Return (x, y) of the center of cell containing provided text 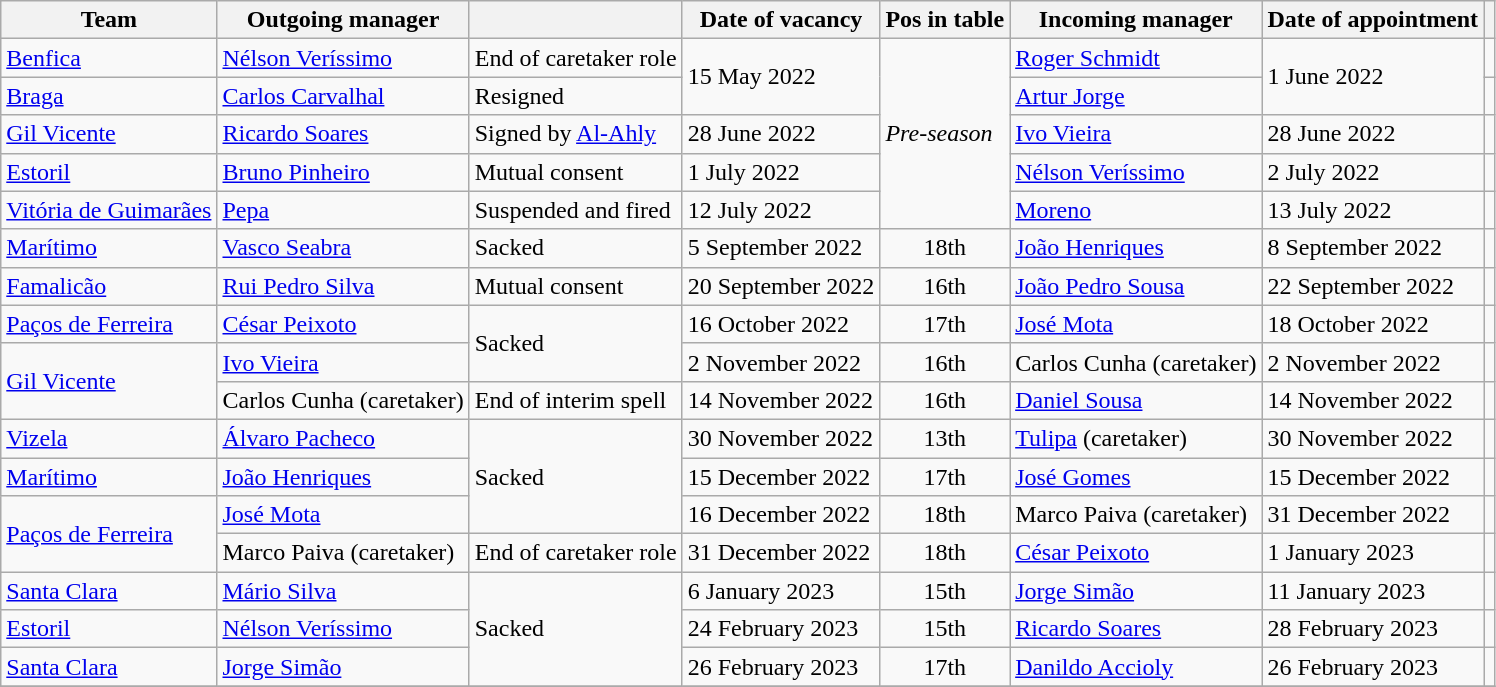
Team (109, 20)
Roger Schmidt (1136, 58)
Pos in table (945, 20)
Daniel Sousa (1136, 400)
Álvaro Pacheco (343, 438)
5 September 2022 (781, 248)
Famalicão (109, 286)
13th (945, 438)
16 October 2022 (781, 324)
João Pedro Sousa (1136, 286)
Braga (109, 96)
Tulipa (caretaker) (1136, 438)
2 July 2022 (1373, 172)
Signed by Al-Ahly (576, 134)
11 January 2023 (1373, 591)
22 September 2022 (1373, 286)
8 September 2022 (1373, 248)
15 May 2022 (781, 77)
1 July 2022 (781, 172)
13 July 2022 (1373, 210)
José Gomes (1136, 477)
Rui Pedro Silva (343, 286)
16 December 2022 (781, 515)
Artur Jorge (1136, 96)
End of interim spell (576, 400)
Suspended and fired (576, 210)
18 October 2022 (1373, 324)
24 February 2023 (781, 629)
Carlos Carvalhal (343, 96)
6 January 2023 (781, 591)
Vizela (109, 438)
20 September 2022 (781, 286)
Vasco Seabra (343, 248)
Date of appointment (1373, 20)
Vitória de Guimarães (109, 210)
Mário Silva (343, 591)
Pre-season (945, 134)
1 January 2023 (1373, 553)
Incoming manager (1136, 20)
Outgoing manager (343, 20)
Resigned (576, 96)
Pepa (343, 210)
28 February 2023 (1373, 629)
Moreno (1136, 210)
Danildo Accioly (1136, 667)
12 July 2022 (781, 210)
Date of vacancy (781, 20)
1 June 2022 (1373, 77)
Benfica (109, 58)
Bruno Pinheiro (343, 172)
